Provide the (X, Y) coordinate of the cell's center where the given text is located.  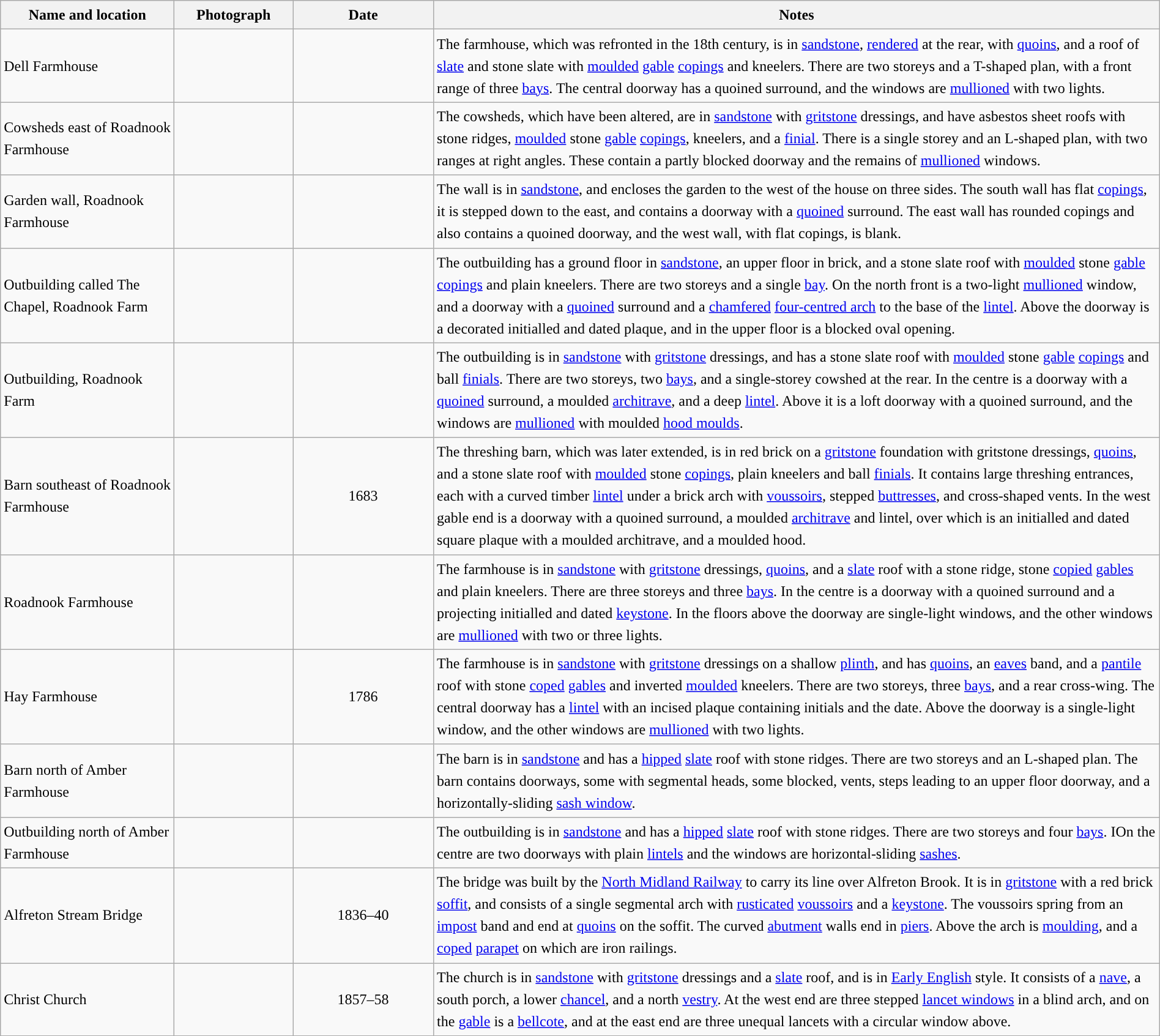
Alfreton Stream Bridge (87, 915)
Photograph (234, 15)
1786 (363, 696)
Christ Church (87, 1000)
Outbuilding north of Amber Farmhouse (87, 842)
Hay Farmhouse (87, 696)
Date (363, 15)
Garden wall, Roadnook Farmhouse (87, 212)
1683 (363, 496)
Outbuilding, Roadnook Farm (87, 390)
Roadnook Farmhouse (87, 602)
1836–40 (363, 915)
1857–58 (363, 1000)
Cowsheds east of Roadnook Farmhouse (87, 138)
Notes (797, 15)
Barn north of Amber Farmhouse (87, 781)
Name and location (87, 15)
Barn southeast of Roadnook Farmhouse (87, 496)
Dell Farmhouse (87, 66)
Outbuilding called The Chapel, Roadnook Farm (87, 295)
